Detect which cell encompasses the target text, then output its [X, Y] center coordinate. 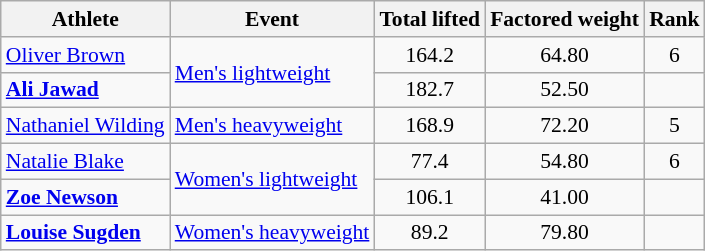
Zoe Newson [86, 197]
41.00 [564, 197]
Ali Jawad [86, 90]
Men's heavyweight [272, 126]
64.80 [564, 55]
Factored weight [564, 19]
Event [272, 19]
52.50 [564, 90]
Athlete [86, 19]
Men's lightweight [272, 72]
Louise Sugden [86, 233]
Women's heavyweight [272, 233]
164.2 [430, 55]
Oliver Brown [86, 55]
Natalie Blake [86, 162]
106.1 [430, 197]
89.2 [430, 233]
Nathaniel Wilding [86, 126]
Women's lightweight [272, 180]
182.7 [430, 90]
54.80 [564, 162]
79.80 [564, 233]
168.9 [430, 126]
Total lifted [430, 19]
77.4 [430, 162]
5 [674, 126]
Rank [674, 19]
72.20 [564, 126]
